Identify which cell holds the provided text, then report its (X, Y) central coordinate. 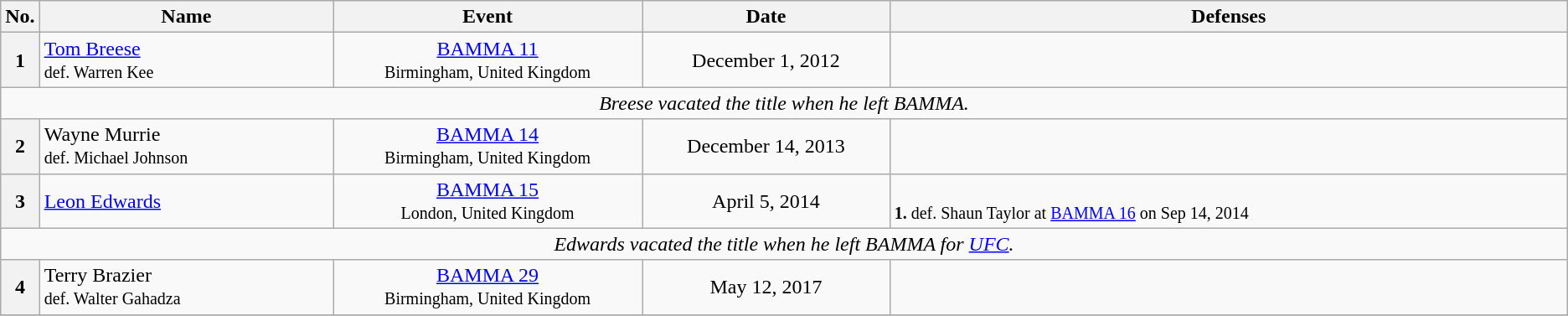
Date (766, 17)
2 (20, 146)
Edwards vacated the title when he left BAMMA for UFC. (784, 244)
BAMMA 11Birmingham, United Kingdom (487, 60)
Breese vacated the title when he left BAMMA. (784, 103)
December 1, 2012 (766, 60)
Event (487, 17)
April 5, 2014 (766, 201)
Terry Brazierdef. Walter Gahadza (186, 287)
BAMMA 15London, United Kingdom (487, 201)
No. (20, 17)
Wayne Murriedef. Michael Johnson (186, 146)
3 (20, 201)
Tom Breesedef. Warren Kee (186, 60)
BAMMA 29Birmingham, United Kingdom (487, 287)
1 (20, 60)
4 (20, 287)
BAMMA 14Birmingham, United Kingdom (487, 146)
Leon Edwards (186, 201)
December 14, 2013 (766, 146)
Defenses (1228, 17)
Name (186, 17)
1. def. Shaun Taylor at BAMMA 16 on Sep 14, 2014 (1228, 201)
May 12, 2017 (766, 287)
